Find where the given text appears and provide that cell's center as (x, y) coordinate. 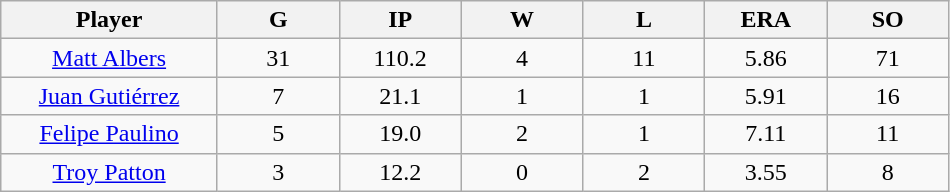
Juan Gutiérrez (110, 96)
L (644, 20)
5 (278, 134)
31 (278, 58)
71 (888, 58)
19.0 (400, 134)
IP (400, 20)
0 (522, 172)
Felipe Paulino (110, 134)
W (522, 20)
Player (110, 20)
Matt Albers (110, 58)
3.55 (766, 172)
5.86 (766, 58)
12.2 (400, 172)
21.1 (400, 96)
7.11 (766, 134)
3 (278, 172)
7 (278, 96)
ERA (766, 20)
110.2 (400, 58)
8 (888, 172)
16 (888, 96)
G (278, 20)
4 (522, 58)
Troy Patton (110, 172)
SO (888, 20)
5.91 (766, 96)
